Locate the cell with the specified text and output its [X, Y] center coordinate. 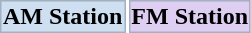
AM Station [62, 16]
FM Station [190, 16]
